Scan for the cell matching the given text and deliver its (X, Y) coordinate at center. 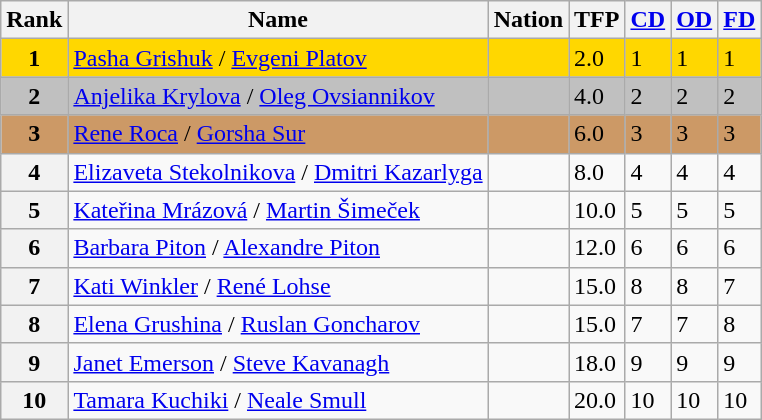
Elena Grushina / Ruslan Goncharov (278, 324)
Kateřina Mrázová / Martin Šimeček (278, 210)
Rank (34, 20)
Janet Emerson / Steve Kavanagh (278, 362)
4.0 (597, 96)
Rene Roca / Gorsha Sur (278, 134)
Nation (528, 20)
TFP (597, 20)
Tamara Kuchiki / Neale Smull (278, 400)
8.0 (597, 172)
FD (740, 20)
Anjelika Krylova / Oleg Ovsiannikov (278, 96)
Barbara Piton / Alexandre Piton (278, 248)
18.0 (597, 362)
Kati Winkler / René Lohse (278, 286)
6.0 (597, 134)
Pasha Grishuk / Evgeni Platov (278, 58)
10.0 (597, 210)
2.0 (597, 58)
OD (694, 20)
Name (278, 20)
20.0 (597, 400)
12.0 (597, 248)
Elizaveta Stekolnikova / Dmitri Kazarlyga (278, 172)
CD (648, 20)
